Provide the [X, Y] coordinate of the cell's center where the given text is located.  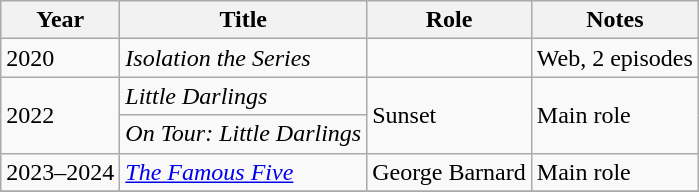
2020 [60, 58]
George Barnard [450, 172]
Isolation the Series [244, 58]
Little Darlings [244, 96]
The Famous Five [244, 172]
2023–2024 [60, 172]
2022 [60, 115]
Year [60, 20]
Web, 2 episodes [614, 58]
Role [450, 20]
Title [244, 20]
Sunset [450, 115]
Notes [614, 20]
On Tour: Little Darlings [244, 134]
